Find where the given text appears and provide that cell's center as (X, Y) coordinate. 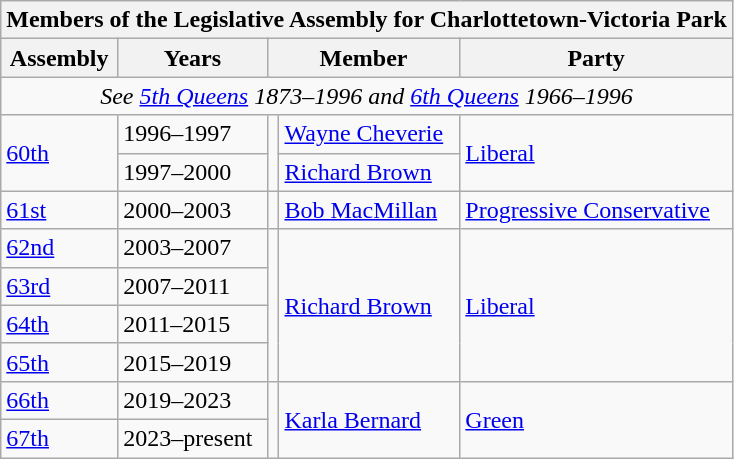
2003–2007 (193, 248)
Wayne Cheverie (370, 134)
2015–2019 (193, 362)
Karla Bernard (370, 419)
67th (60, 438)
66th (60, 400)
Green (596, 419)
2007–2011 (193, 286)
Years (193, 58)
Member (364, 58)
Assembly (60, 58)
60th (60, 153)
See 5th Queens 1873–1996 and 6th Queens 1966–1996 (367, 96)
62nd (60, 248)
2011–2015 (193, 324)
Progressive Conservative (596, 210)
64th (60, 324)
Party (596, 58)
65th (60, 362)
1996–1997 (193, 134)
63rd (60, 286)
2000–2003 (193, 210)
61st (60, 210)
Members of the Legislative Assembly for Charlottetown-Victoria Park (367, 20)
Bob MacMillan (370, 210)
2023–present (193, 438)
2019–2023 (193, 400)
1997–2000 (193, 172)
